Return [x, y] of the center of cell containing provided text 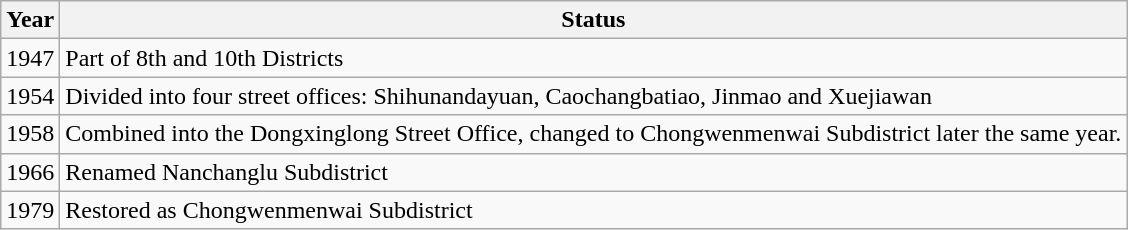
Combined into the Dongxinglong Street Office, changed to Chongwenmenwai Subdistrict later the same year. [594, 134]
Restored as Chongwenmenwai Subdistrict [594, 210]
1979 [30, 210]
1947 [30, 58]
Status [594, 20]
1958 [30, 134]
1966 [30, 172]
Renamed Nanchanglu Subdistrict [594, 172]
Year [30, 20]
1954 [30, 96]
Divided into four street offices: Shihunandayuan, Caochangbatiao, Jinmao and Xuejiawan [594, 96]
Part of 8th and 10th Districts [594, 58]
